Output the (x, y) coordinate of the center of the cell containing the given text.  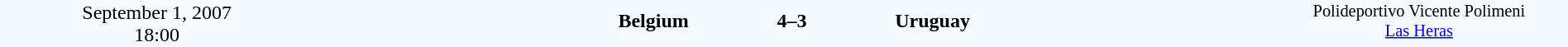
Belgium (501, 21)
September 1, 200718:00 (157, 23)
Uruguay (1082, 21)
4–3 (791, 21)
Polideportivo Vicente PolimeniLas Heras (1419, 23)
